Find where the given text appears and provide that cell's center as (X, Y) coordinate. 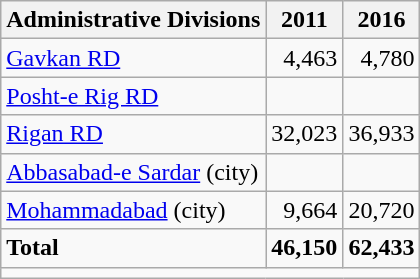
Gavkan RD (134, 58)
20,720 (382, 210)
Administrative Divisions (134, 20)
62,433 (382, 248)
4,463 (304, 58)
Total (134, 248)
Rigan RD (134, 134)
4,780 (382, 58)
36,933 (382, 134)
Posht-e Rig RD (134, 96)
Mohammadabad (city) (134, 210)
46,150 (304, 248)
2016 (382, 20)
32,023 (304, 134)
9,664 (304, 210)
Abbasabad-e Sardar (city) (134, 172)
2011 (304, 20)
